Determine the (x, y) coordinate at the center of the cell enclosing the given text.  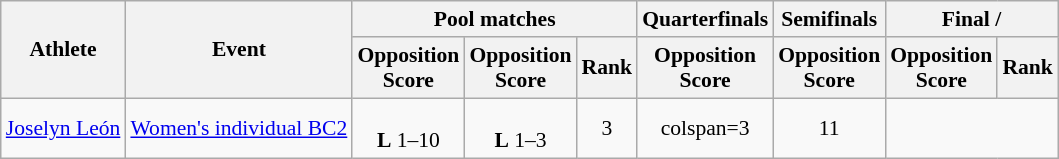
11 (829, 128)
Final / (972, 19)
Women's individual BC2 (238, 128)
Joselyn León (64, 128)
Athlete (64, 50)
Quarterfinals (705, 19)
L 1–10 (408, 128)
3 (608, 128)
L 1–3 (520, 128)
Pool matches (494, 19)
Event (238, 50)
Semifinals (829, 19)
colspan=3 (705, 128)
